Return the (X, Y) coordinate for the center point of the cell that contains the specified text.  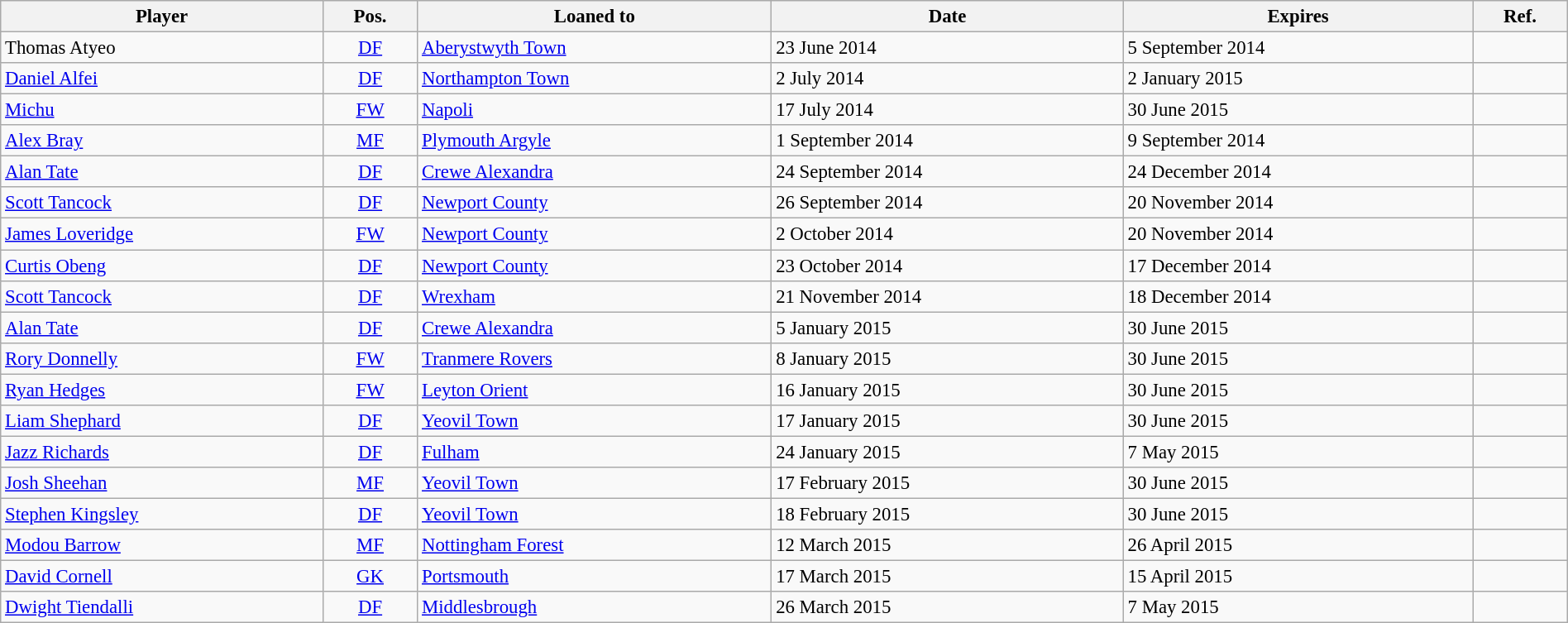
Pos. (370, 17)
Ryan Hedges (162, 390)
Jazz Richards (162, 452)
Loaned to (595, 17)
12 March 2015 (948, 545)
5 January 2015 (948, 328)
Curtis Obeng (162, 266)
Player (162, 17)
Josh Sheehan (162, 483)
Ref. (1520, 17)
24 September 2014 (948, 172)
Fulham (595, 452)
26 March 2015 (948, 607)
15 April 2015 (1298, 577)
16 January 2015 (948, 390)
2 January 2015 (1298, 79)
1 September 2014 (948, 141)
Alex Bray (162, 141)
Aberystwyth Town (595, 48)
Portsmouth (595, 577)
21 November 2014 (948, 296)
Thomas Atyeo (162, 48)
Plymouth Argyle (595, 141)
18 February 2015 (948, 514)
18 December 2014 (1298, 296)
2 July 2014 (948, 79)
James Loveridge (162, 234)
Leyton Orient (595, 390)
23 June 2014 (948, 48)
24 December 2014 (1298, 172)
Middlesbrough (595, 607)
Dwight Tiendalli (162, 607)
Modou Barrow (162, 545)
17 February 2015 (948, 483)
Tranmere Rovers (595, 358)
David Cornell (162, 577)
5 September 2014 (1298, 48)
26 September 2014 (948, 203)
17 March 2015 (948, 577)
Napoli (595, 110)
2 October 2014 (948, 234)
Expires (1298, 17)
9 September 2014 (1298, 141)
Liam Shephard (162, 421)
Date (948, 17)
Nottingham Forest (595, 545)
17 January 2015 (948, 421)
Daniel Alfei (162, 79)
Stephen Kingsley (162, 514)
24 January 2015 (948, 452)
17 December 2014 (1298, 266)
8 January 2015 (948, 358)
Michu (162, 110)
26 April 2015 (1298, 545)
GK (370, 577)
Northampton Town (595, 79)
Wrexham (595, 296)
Rory Donnelly (162, 358)
23 October 2014 (948, 266)
17 July 2014 (948, 110)
